Determine the [X, Y] coordinate at the center of the cell enclosing the given text.  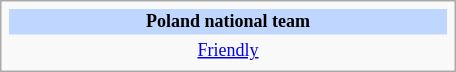
Friendly [228, 51]
Poland national team [228, 22]
